Output the [X, Y] coordinate of the center of the cell containing the given text.  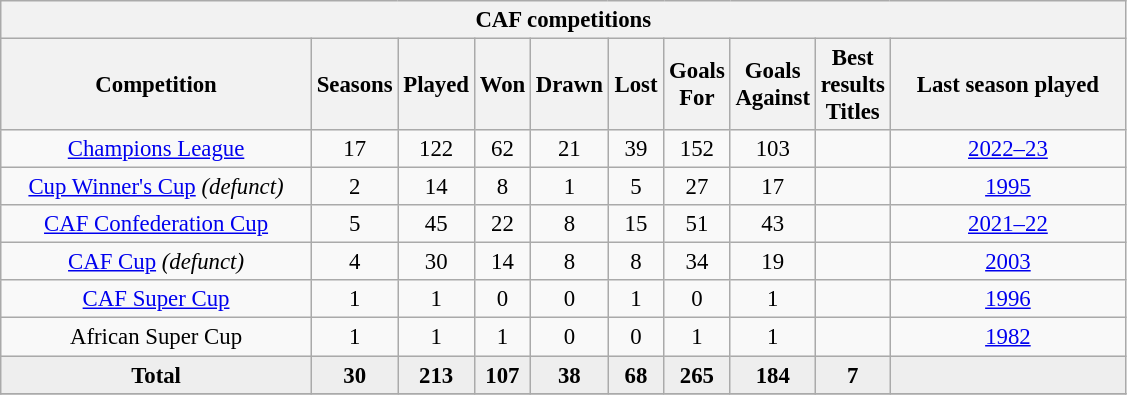
1982 [1008, 337]
184 [772, 375]
CAF Confederation Cup [156, 224]
2 [354, 187]
Seasons [354, 85]
CAF Cup (defunct) [156, 262]
4 [354, 262]
15 [636, 224]
Goals For [697, 85]
19 [772, 262]
Competition [156, 85]
122 [436, 149]
Goals Against [772, 85]
38 [570, 375]
Last season played [1008, 85]
21 [570, 149]
Played [436, 85]
CAF Super Cup [156, 299]
34 [697, 262]
45 [436, 224]
Won [502, 85]
39 [636, 149]
1996 [1008, 299]
7 [852, 375]
62 [502, 149]
27 [697, 187]
103 [772, 149]
22 [502, 224]
Lost [636, 85]
African Super Cup [156, 337]
2003 [1008, 262]
107 [502, 375]
Champions League [156, 149]
Cup Winner's Cup (defunct) [156, 187]
CAF competitions [564, 20]
2021–22 [1008, 224]
213 [436, 375]
51 [697, 224]
Drawn [570, 85]
1995 [1008, 187]
265 [697, 375]
2022–23 [1008, 149]
68 [636, 375]
152 [697, 149]
Best results Titles [852, 85]
Total [156, 375]
43 [772, 224]
